Return [x, y] of the center of cell containing provided text 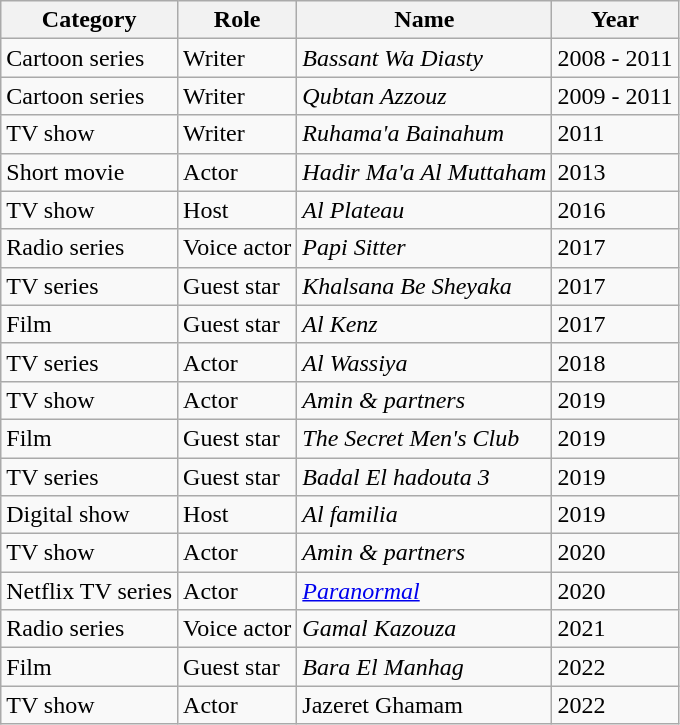
2008 - 2011 [615, 58]
Bara El Manhag [424, 667]
Paranormal [424, 591]
Digital show [90, 515]
Role [238, 20]
Name [424, 20]
Khalsana Be Sheyaka [424, 286]
Year [615, 20]
2013 [615, 172]
Al Kenz [424, 324]
Bassant Wa Diasty [424, 58]
Papi Sitter [424, 248]
Short movie [90, 172]
Netflix TV series [90, 591]
Al Plateau [424, 210]
Jazeret Ghamam [424, 705]
2021 [615, 629]
Qubtan Azzouz [424, 96]
Badal El hadouta 3 [424, 477]
2011 [615, 134]
Al familia [424, 515]
Gamal Kazouza [424, 629]
Category [90, 20]
Ruhama'a Bainahum [424, 134]
Al Wassiya [424, 362]
2009 - 2011 [615, 96]
The Secret Men's Club [424, 438]
Hadir Ma'a Al Muttaham [424, 172]
2018 [615, 362]
2016 [615, 210]
